Identify which cell holds the provided text, then report its (X, Y) central coordinate. 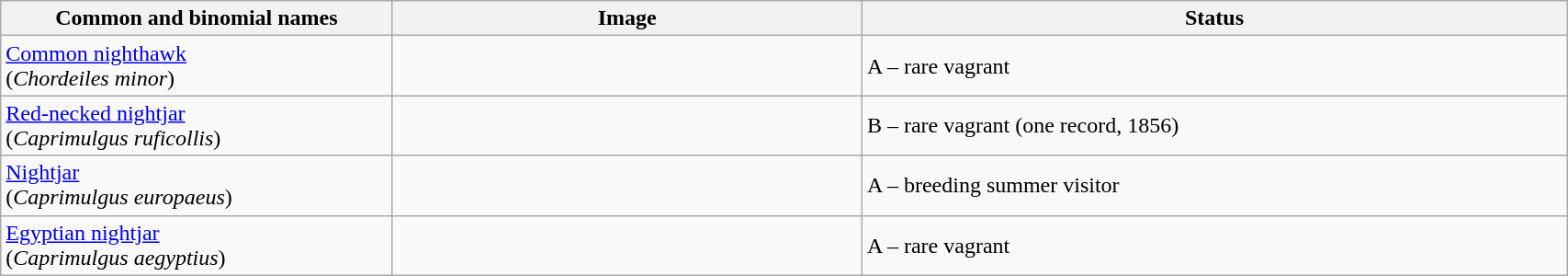
Nightjar(Caprimulgus europaeus) (197, 186)
Common and binomial names (197, 18)
A – breeding summer visitor (1214, 186)
Status (1214, 18)
B – rare vagrant (one record, 1856) (1214, 125)
Egyptian nightjar(Caprimulgus aegyptius) (197, 245)
Red-necked nightjar(Caprimulgus ruficollis) (197, 125)
Image (626, 18)
Common nighthawk(Chordeiles minor) (197, 66)
